From the cell containing the given text, extract its center point as [X, Y] coordinate. 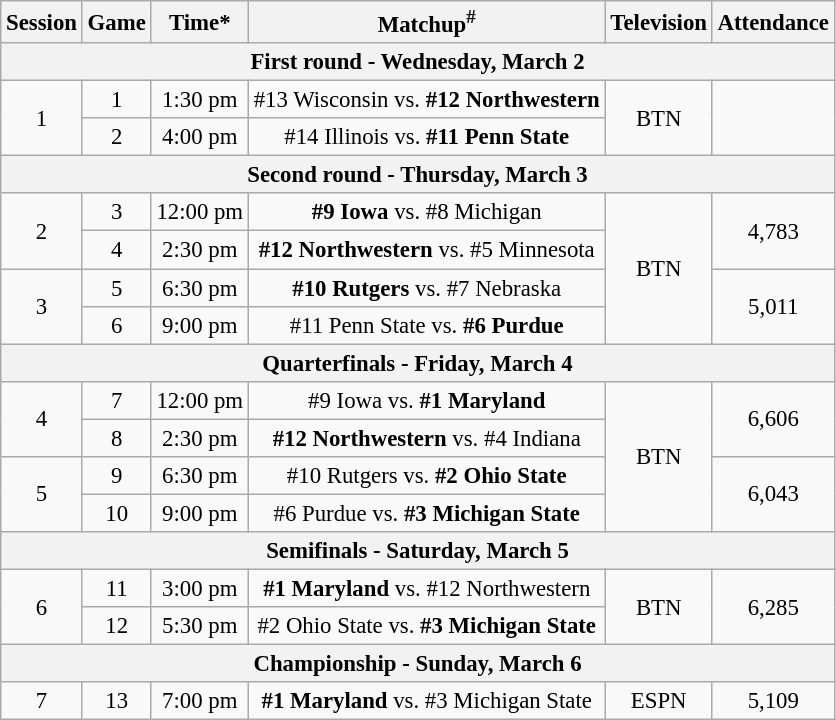
#2 Ohio State vs. #3 Michigan State [426, 626]
6,043 [773, 494]
#11 Penn State vs. #6 Purdue [426, 325]
#12 Northwestern vs. #4 Indiana [426, 438]
Time* [200, 22]
13 [116, 701]
8 [116, 438]
5:30 pm [200, 626]
3:00 pm [200, 588]
6,606 [773, 418]
#12 Northwestern vs. #5 Minnesota [426, 250]
5,109 [773, 701]
Matchup# [426, 22]
#10 Rutgers vs. #2 Ohio State [426, 476]
4,783 [773, 232]
6,285 [773, 606]
#10 Rutgers vs. #7 Nebraska [426, 288]
Semifinals - Saturday, March 5 [418, 551]
Session [42, 22]
#6 Purdue vs. #3 Michigan State [426, 513]
11 [116, 588]
#9 Iowa vs. #8 Michigan [426, 213]
First round - Wednesday, March 2 [418, 62]
Second round - Thursday, March 3 [418, 175]
Television [658, 22]
7:00 pm [200, 701]
Attendance [773, 22]
#14 Illinois vs. #11 Penn State [426, 137]
ESPN [658, 701]
Championship - Sunday, March 6 [418, 664]
9 [116, 476]
12 [116, 626]
#9 Iowa vs. #1 Maryland [426, 400]
#13 Wisconsin vs. #12 Northwestern [426, 100]
5,011 [773, 306]
#1 Maryland vs. #12 Northwestern [426, 588]
#1 Maryland vs. #3 Michigan State [426, 701]
Game [116, 22]
Quarterfinals - Friday, March 4 [418, 363]
10 [116, 513]
4:00 pm [200, 137]
1:30 pm [200, 100]
